Return the (X, Y) coordinate for the center point of the cell that contains the specified text.  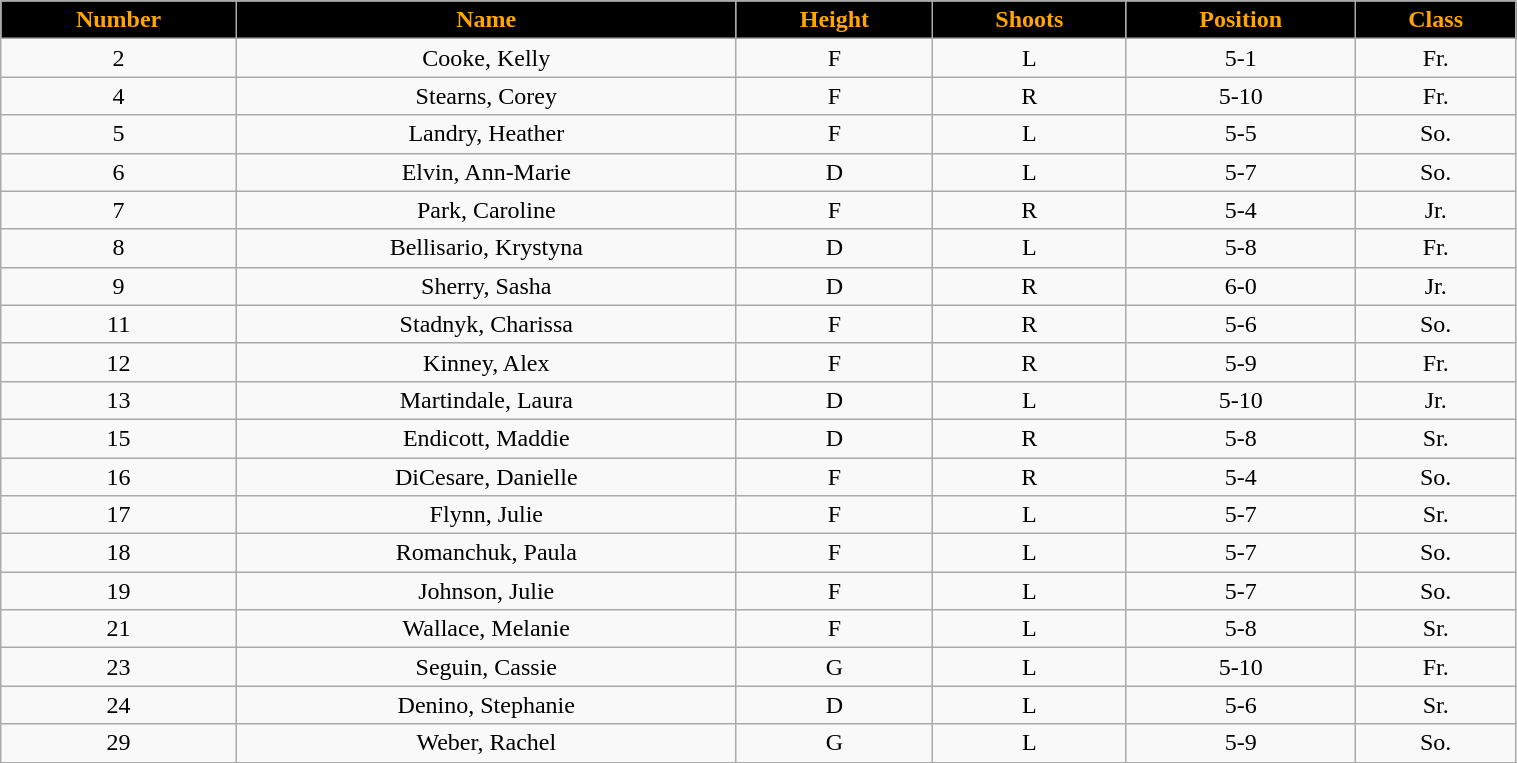
6 (119, 172)
Stadnyk, Charissa (486, 324)
7 (119, 210)
Flynn, Julie (486, 515)
5 (119, 134)
24 (119, 705)
6-0 (1240, 286)
18 (119, 553)
Cooke, Kelly (486, 58)
Name (486, 20)
2 (119, 58)
Position (1240, 20)
Shoots (1030, 20)
Sherry, Sasha (486, 286)
Wallace, Melanie (486, 629)
13 (119, 400)
29 (119, 743)
8 (119, 248)
Romanchuk, Paula (486, 553)
19 (119, 591)
5-1 (1240, 58)
12 (119, 362)
Park, Caroline (486, 210)
Seguin, Cassie (486, 667)
15 (119, 438)
Denino, Stephanie (486, 705)
9 (119, 286)
DiCesare, Danielle (486, 477)
21 (119, 629)
Height (834, 20)
Class (1436, 20)
16 (119, 477)
Bellisario, Krystyna (486, 248)
Number (119, 20)
23 (119, 667)
Stearns, Corey (486, 96)
Martindale, Laura (486, 400)
17 (119, 515)
4 (119, 96)
Landry, Heather (486, 134)
Kinney, Alex (486, 362)
Endicott, Maddie (486, 438)
Weber, Rachel (486, 743)
Johnson, Julie (486, 591)
Elvin, Ann-Marie (486, 172)
5-5 (1240, 134)
11 (119, 324)
